Provide the [x, y] coordinate of the cell's center where the given text is located.  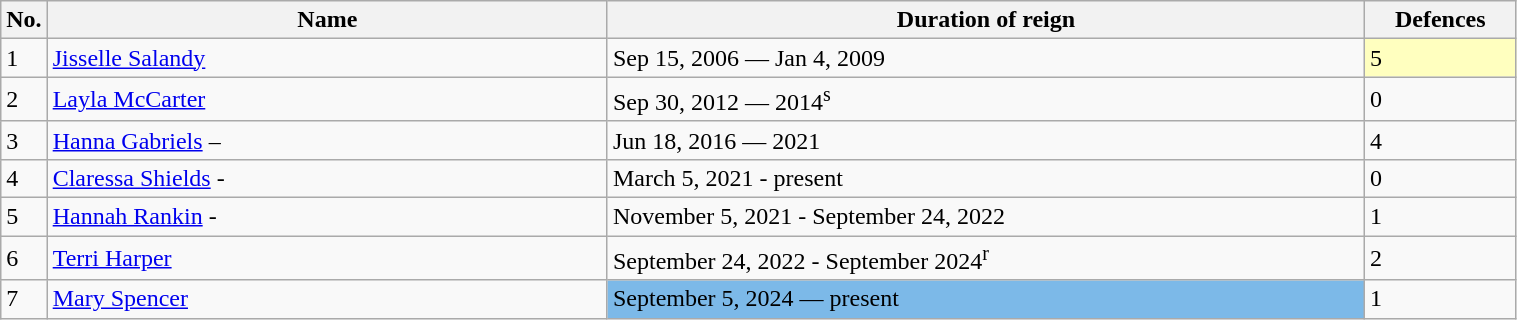
Mary Spencer [327, 299]
No. [24, 20]
Sep 30, 2012 — 2014s [986, 100]
Jisselle Salandy [327, 58]
3 [24, 140]
March 5, 2021 - present [986, 178]
Hanna Gabriels – [327, 140]
6 [24, 258]
Hannah Rankin - [327, 217]
Name [327, 20]
Layla McCarter [327, 100]
September 24, 2022 - September 2024r [986, 258]
7 [24, 299]
November 5, 2021 - September 24, 2022 [986, 217]
Duration of reign [986, 20]
Sep 15, 2006 — Jan 4, 2009 [986, 58]
September 5, 2024 — present [986, 299]
Terri Harper [327, 258]
Jun 18, 2016 — 2021 [986, 140]
Defences [1441, 20]
Claressa Shields - [327, 178]
